Determine the (x, y) coordinate at the center of the cell enclosing the given text.  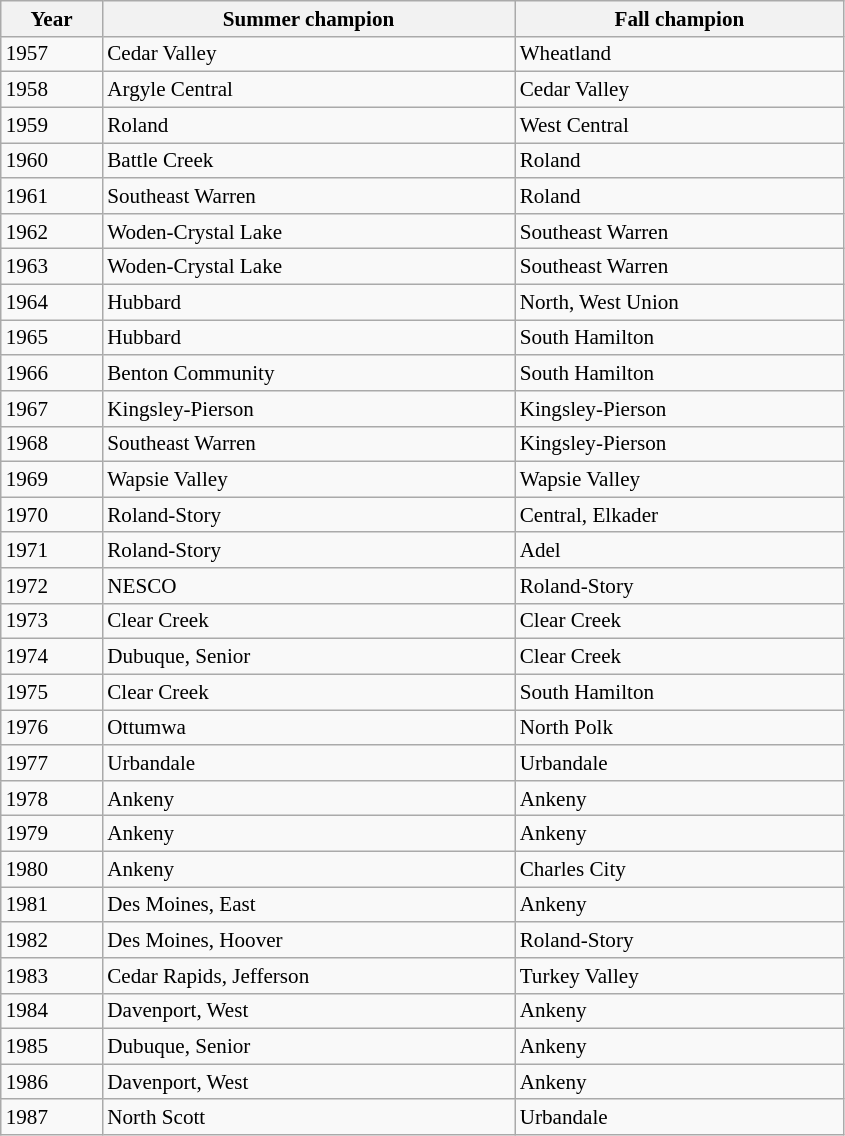
NESCO (308, 586)
Central, Elkader (680, 514)
North Scott (308, 1116)
Benton Community (308, 372)
1974 (52, 656)
1980 (52, 868)
1962 (52, 230)
1979 (52, 834)
North Polk (680, 728)
1966 (52, 372)
1968 (52, 444)
Fall champion (680, 18)
1983 (52, 976)
1984 (52, 1010)
1976 (52, 728)
Des Moines, Hoover (308, 940)
1987 (52, 1116)
Charles City (680, 868)
Ottumwa (308, 728)
1977 (52, 762)
Cedar Rapids, Jefferson (308, 976)
Wheatland (680, 54)
1964 (52, 302)
1965 (52, 338)
1982 (52, 940)
1967 (52, 408)
1971 (52, 550)
Summer champion (308, 18)
1978 (52, 798)
Turkey Valley (680, 976)
Des Moines, East (308, 904)
Adel (680, 550)
1981 (52, 904)
1970 (52, 514)
1973 (52, 620)
1959 (52, 124)
1960 (52, 160)
North, West Union (680, 302)
Battle Creek (308, 160)
1958 (52, 90)
1986 (52, 1082)
1985 (52, 1046)
West Central (680, 124)
1957 (52, 54)
1963 (52, 266)
1975 (52, 692)
Argyle Central (308, 90)
1972 (52, 586)
Year (52, 18)
1969 (52, 480)
1961 (52, 196)
